Identify which cell holds the provided text, then report its [x, y] central coordinate. 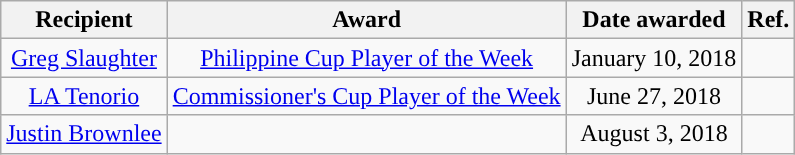
Award [366, 20]
Recipient [84, 20]
August 3, 2018 [654, 134]
June 27, 2018 [654, 96]
LA Tenorio [84, 96]
Commissioner's Cup Player of the Week [366, 96]
Greg Slaughter [84, 58]
Justin Brownlee [84, 134]
Date awarded [654, 20]
January 10, 2018 [654, 58]
Ref. [768, 20]
Philippine Cup Player of the Week [366, 58]
